Pinpoint the cell where the given text exists, returning its [x, y] midpoint coordinate. 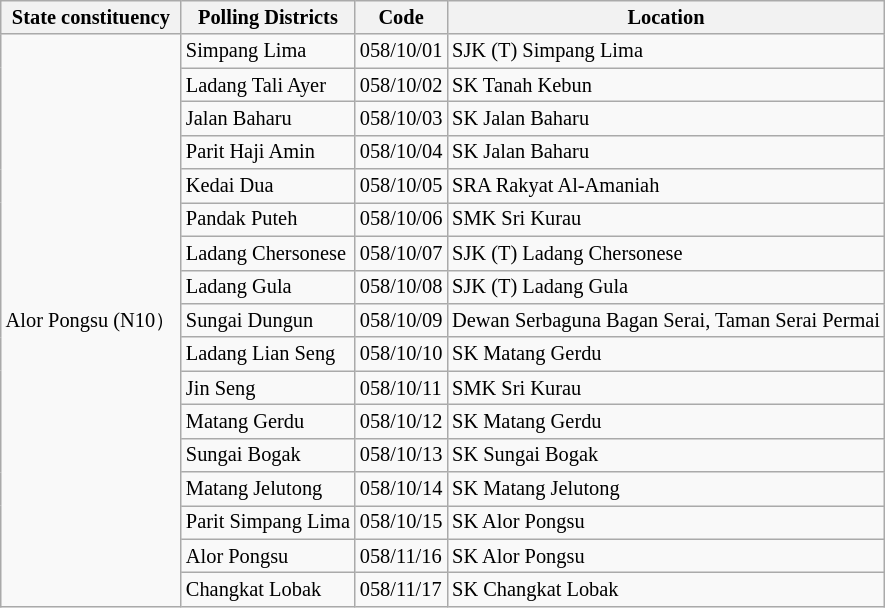
Sungai Dungun [268, 320]
Jalan Baharu [268, 118]
Pandak Puteh [268, 219]
Alor Pongsu [268, 556]
058/10/14 [401, 489]
Ladang Lian Seng [268, 354]
058/11/17 [401, 589]
058/10/10 [401, 354]
058/10/13 [401, 455]
058/10/09 [401, 320]
Simpang Lima [268, 51]
Changkat Lobak [268, 589]
Matang Jelutong [268, 489]
Ladang Chersonese [268, 253]
Ladang Gula [268, 287]
058/10/06 [401, 219]
Matang Gerdu [268, 421]
SJK (T) Ladang Gula [666, 287]
058/10/15 [401, 522]
Location [666, 17]
Kedai Dua [268, 186]
058/10/02 [401, 85]
058/10/07 [401, 253]
SK Matang Jelutong [666, 489]
058/10/05 [401, 186]
Polling Districts [268, 17]
SJK (T) Ladang Chersonese [666, 253]
058/10/12 [401, 421]
Sungai Bogak [268, 455]
Dewan Serbaguna Bagan Serai, Taman Serai Permai [666, 320]
058/10/01 [401, 51]
SK Tanah Kebun [666, 85]
Code [401, 17]
Parit Haji Amin [268, 152]
058/10/08 [401, 287]
State constituency [91, 17]
058/10/11 [401, 388]
SJK (T) Simpang Lima [666, 51]
Alor Pongsu (N10） [91, 320]
058/11/16 [401, 556]
SRA Rakyat Al-Amaniah [666, 186]
Parit Simpang Lima [268, 522]
Jin Seng [268, 388]
058/10/04 [401, 152]
Ladang Tali Ayer [268, 85]
SK Sungai Bogak [666, 455]
SK Changkat Lobak [666, 589]
058/10/03 [401, 118]
